Pinpoint the cell where the given text exists, returning its (X, Y) midpoint coordinate. 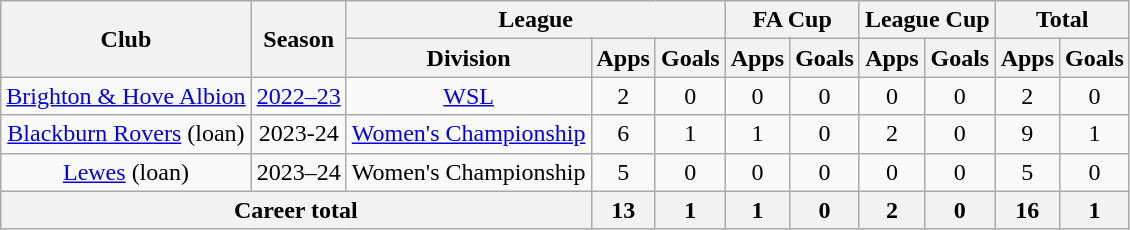
FA Cup (792, 20)
Brighton & Hove Albion (126, 96)
Blackburn Rovers (loan) (126, 134)
Club (126, 39)
Season (298, 39)
9 (1027, 134)
League Cup (927, 20)
Division (468, 58)
Total (1062, 20)
WSL (468, 96)
2023-24 (298, 134)
Career total (296, 210)
6 (623, 134)
2023–24 (298, 172)
13 (623, 210)
Lewes (loan) (126, 172)
16 (1027, 210)
League (536, 20)
2022–23 (298, 96)
